Detect which cell encompasses the target text, then output its (X, Y) center coordinate. 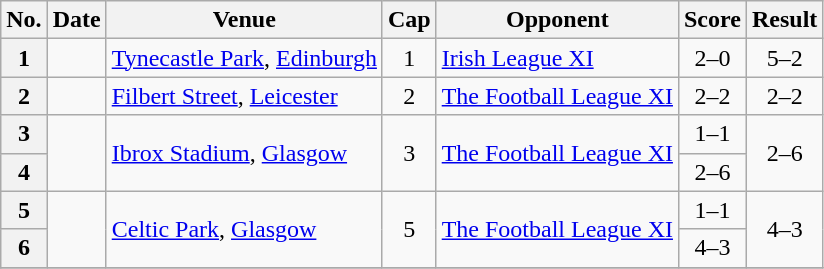
Tynecastle Park, Edinburgh (244, 58)
5–2 (784, 58)
Venue (244, 20)
No. (24, 20)
Irish League XI (557, 58)
Opponent (557, 20)
Date (76, 20)
Celtic Park, Glasgow (244, 229)
Filbert Street, Leicester (244, 96)
4 (24, 172)
6 (24, 248)
Score (712, 20)
Result (784, 20)
2–0 (712, 58)
Ibrox Stadium, Glasgow (244, 153)
Cap (409, 20)
